Locate the cell with the specified text and output its (x, y) center coordinate. 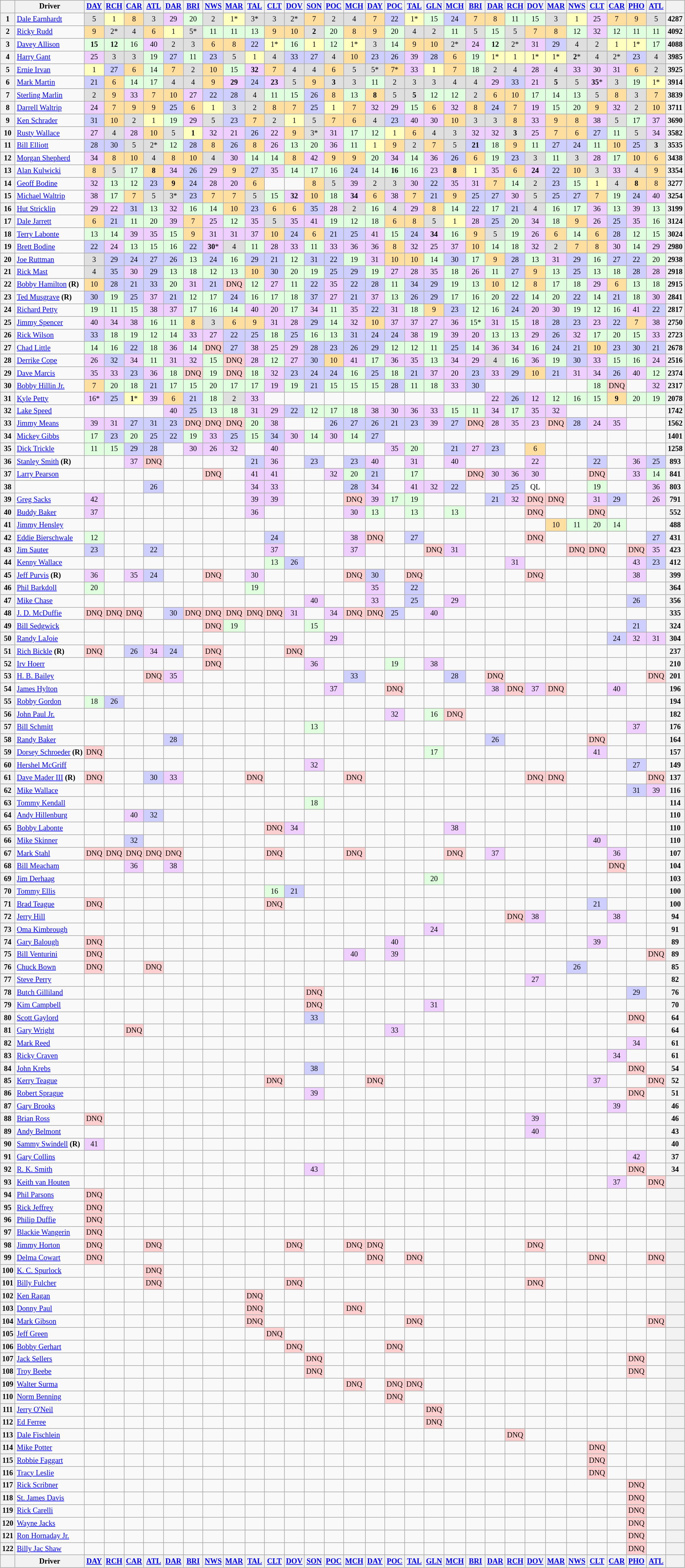
Harry Gant (50, 57)
Bobby Hamilton (R) (50, 285)
92 (8, 1170)
137 (675, 778)
Rick Mast (50, 272)
55 (8, 702)
1258 (675, 449)
Phil Barkdoll (50, 589)
59 (8, 752)
399 (675, 576)
1742 (675, 411)
Dale Earnhardt (50, 19)
Bobby Hillin Jr. (50, 386)
Sammy Swindell (R) (50, 1144)
Bobby Gerhart (50, 1346)
3985 (675, 57)
304 (675, 638)
K. C. Spurlock (50, 1271)
75 (8, 955)
Ted Musgrave (R) (50, 297)
Ken Ragan (50, 1296)
50 (8, 638)
194 (675, 702)
Jerry Hill (50, 917)
111 (8, 1410)
15* (475, 322)
Jim Sauter (50, 551)
2516 (675, 360)
Mickey Gibbs (50, 436)
68 (8, 867)
364 (675, 589)
3277 (675, 184)
3254 (675, 196)
Robbie Faggart (50, 1460)
803 (675, 487)
412 (675, 563)
Oma Kimbrough (50, 930)
Randy LaJoie (50, 638)
Blackie Wangerin (50, 1233)
3199 (675, 209)
2750 (675, 322)
98 (8, 1246)
108 (8, 1372)
Ron Hornaday Jr. (50, 1537)
Mark Gibson (50, 1321)
Sterling Marlin (50, 95)
58 (8, 740)
Rusty Wallace (50, 133)
93 (8, 1182)
3124 (675, 222)
Richard Petty (50, 310)
3839 (675, 95)
1562 (675, 424)
95 (8, 1208)
66 (8, 841)
Kim Campbell (50, 1005)
119 (8, 1511)
115 (8, 1460)
Jimmy Spencer (50, 322)
John Krebs (50, 1068)
Dale Jarrett (50, 222)
Tracy Leslie (50, 1473)
Mike Chase (50, 601)
196 (675, 689)
Jeff Green (50, 1334)
Chad Little (50, 348)
65 (8, 828)
Rich Bickle (R) (50, 651)
88 (8, 1119)
Tommy Kendall (50, 803)
81 (8, 1030)
Mark Stahl (50, 854)
2317 (675, 386)
Phil Parsons (50, 1195)
101 (8, 1283)
63 (8, 803)
Jimmy Horton (50, 1246)
Tommy Ellis (50, 892)
109 (8, 1384)
Walter Surma (50, 1384)
79 (8, 1005)
Andy Belmont (50, 1132)
Terry Labonte (50, 235)
2078 (675, 398)
73 (8, 930)
Lake Speed (50, 411)
Gary Wright (50, 1030)
3711 (675, 108)
105 (8, 1334)
35* (597, 82)
Keith van Houten (50, 1182)
Robert Sprague (50, 1094)
Randy Baker (50, 740)
Billy Fulcher (50, 1283)
164 (675, 740)
72 (8, 917)
Mark Martin (50, 82)
106 (8, 1346)
Morgan Shepherd (50, 158)
St. James Davis (50, 1498)
97 (8, 1233)
157 (675, 752)
84 (8, 1068)
Jack Sellers (50, 1359)
57 (8, 727)
John Paul Jr. (50, 714)
Bill Meacham (50, 867)
Dorsey Schroeder (R) (50, 752)
Michael Waltrip (50, 196)
Rick Scribner (50, 1486)
841 (675, 474)
Dale Fischlein (50, 1435)
2918 (675, 272)
182 (675, 714)
Ed Ferree (50, 1422)
Ernie Irvan (50, 70)
4088 (675, 44)
Steve Perry (50, 980)
176 (675, 727)
Joe Ruttman (50, 260)
Butch Gilliland (50, 992)
118 (8, 1498)
45 (8, 576)
3914 (675, 82)
2374 (675, 373)
431 (675, 538)
3582 (675, 133)
2938 (675, 260)
2723 (675, 335)
Buddy Baker (50, 512)
488 (675, 525)
121 (8, 1537)
71 (8, 905)
Robby Gordon (50, 702)
Hershel McGriff (50, 765)
3354 (675, 171)
201 (675, 676)
80 (8, 1018)
49 (8, 626)
3690 (675, 120)
Dick Trickle (50, 449)
78 (8, 992)
Kenny Wallace (50, 563)
Darrell Waltrip (50, 108)
Hut Stricklin (50, 209)
Jerry O'Neil (50, 1410)
893 (675, 462)
Gary Brooks (50, 1106)
83 (8, 1056)
QL (535, 487)
Chuck Bown (50, 967)
Jimmy Hensley (50, 525)
113 (8, 1435)
3535 (675, 146)
99 (8, 1258)
47 (8, 601)
2980 (675, 247)
Rick Jeffrey (50, 1208)
237 (675, 651)
R. K. Smith (50, 1170)
Mike Wallace (50, 790)
30* (214, 247)
86 (8, 1094)
Gary Collins (50, 1157)
69 (8, 879)
3925 (675, 70)
423 (675, 551)
Bill Venturini (50, 955)
J. D. McDuffie (50, 613)
335 (675, 613)
Dave Marcis (50, 373)
Brad Teague (50, 905)
Delma Cowart (50, 1258)
Irv Hoerr (50, 664)
2817 (675, 310)
Norm Benning (50, 1397)
2841 (675, 297)
122 (8, 1549)
356 (675, 601)
Donny Paul (50, 1308)
Scott Gaylord (50, 1018)
60 (8, 765)
53 (8, 676)
Rick Wilson (50, 335)
74 (8, 942)
Jim Derhaag (50, 879)
Gary Balough (50, 942)
Derrike Cope (50, 360)
Dave Mader III (R) (50, 778)
Rick Carelli (50, 1511)
Bill Schmitt (50, 727)
210 (675, 664)
Larry Pearson (50, 474)
2678 (675, 348)
67 (8, 854)
James Hylton (50, 689)
Eddie Bierschwale (50, 538)
Alan Kulwicki (50, 171)
16* (94, 398)
Mike Potter (50, 1448)
Bill Sedgwick (50, 626)
117 (8, 1486)
Philip Duffie (50, 1221)
56 (8, 714)
3024 (675, 235)
112 (8, 1422)
Greg Sacks (50, 500)
Bobby Labonte (50, 828)
552 (675, 512)
Mike Skinner (50, 841)
7* (395, 70)
Wayne Jacks (50, 1524)
Ricky Craven (50, 1056)
2915 (675, 285)
149 (675, 765)
Jeff Purvis (R) (50, 576)
1401 (675, 436)
3438 (675, 158)
Brett Bodine (50, 247)
Jimmy Means (50, 424)
48 (8, 613)
Kyle Petty (50, 398)
Bill Elliott (50, 146)
62 (8, 790)
87 (8, 1106)
791 (675, 500)
Ken Schrader (50, 120)
4287 (675, 19)
Kerry Teague (50, 1081)
Troy Beebe (50, 1372)
324 (675, 626)
77 (8, 980)
102 (8, 1296)
Geoff Bodine (50, 184)
44 (8, 563)
Ricky Rudd (50, 32)
96 (8, 1221)
Brian Ross (50, 1119)
Andy Hillenburg (50, 816)
90 (8, 1144)
Billy Jac Shaw (50, 1549)
4092 (675, 32)
120 (8, 1524)
Davey Allison (50, 44)
Stanley Smith (R) (50, 462)
Mark Reed (50, 1043)
H. B. Bailey (50, 676)
